Scan for the cell matching the given text and deliver its [X, Y] coordinate at center. 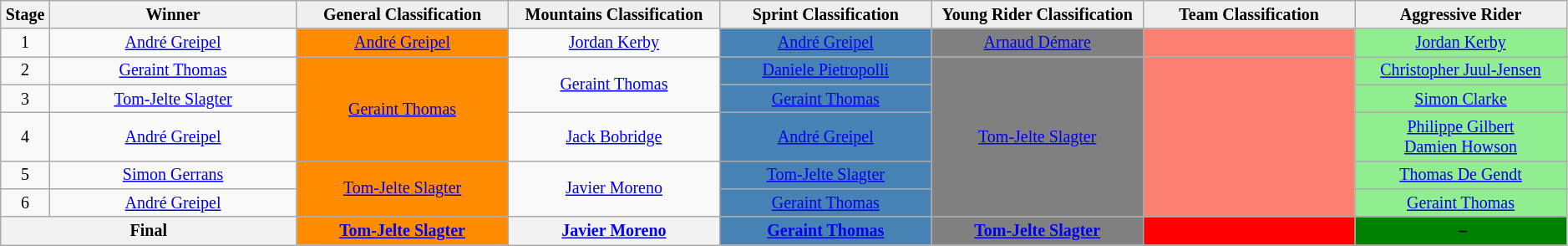
4 [25, 137]
– [1460, 231]
Jack Bobridge [613, 137]
Simon Clarke [1460, 99]
2 [25, 70]
1 [25, 44]
Mountains Classification [613, 15]
Arnaud Démare [1038, 44]
Simon Gerrans [173, 174]
Philippe GilbertDamien Howson [1460, 137]
General Classification [403, 15]
Stage [25, 15]
Daniele Pietropolli [825, 70]
6 [25, 202]
Team Classification [1248, 15]
Winner [173, 15]
3 [25, 99]
Sprint Classification [825, 15]
5 [25, 174]
Young Rider Classification [1038, 15]
Aggressive Rider [1460, 15]
Christopher Juul-Jensen [1460, 70]
Final [149, 231]
Thomas De Gendt [1460, 174]
